Return (X, Y) of the center of cell containing provided text 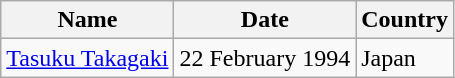
Japan (405, 58)
Date (265, 20)
Name (88, 20)
Country (405, 20)
Tasuku Takagaki (88, 58)
22 February 1994 (265, 58)
